Search for the cell housing the specified text and yield its (x, y) center coordinate. 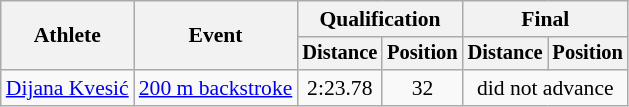
200 m backstroke (216, 88)
2:23.78 (340, 88)
Event (216, 36)
32 (422, 88)
Athlete (68, 36)
Dijana Kvesić (68, 88)
Qualification (380, 19)
did not advance (546, 88)
Final (546, 19)
